Return (X, Y) of the center of cell containing provided text 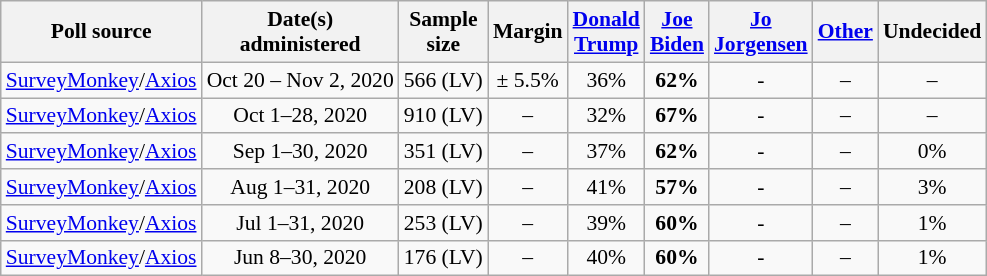
910 (LV) (444, 116)
Aug 1–31, 2020 (300, 187)
67% (677, 116)
57% (677, 187)
3% (932, 187)
Undecided (932, 32)
0% (932, 152)
Margin (528, 32)
36% (606, 80)
Other (846, 32)
Jul 1–31, 2020 (300, 223)
208 (LV) (444, 187)
DonaldTrump (606, 32)
JoeBiden (677, 32)
351 (LV) (444, 152)
37% (606, 152)
± 5.5% (528, 80)
Date(s)administered (300, 32)
Poll source (102, 32)
39% (606, 223)
32% (606, 116)
JoJorgensen (761, 32)
Oct 1–28, 2020 (300, 116)
40% (606, 258)
Jun 8–30, 2020 (300, 258)
253 (LV) (444, 223)
566 (LV) (444, 80)
41% (606, 187)
176 (LV) (444, 258)
Sep 1–30, 2020 (300, 152)
Oct 20 – Nov 2, 2020 (300, 80)
Samplesize (444, 32)
